Return the [X, Y] coordinate for the center point of the cell that contains the specified text.  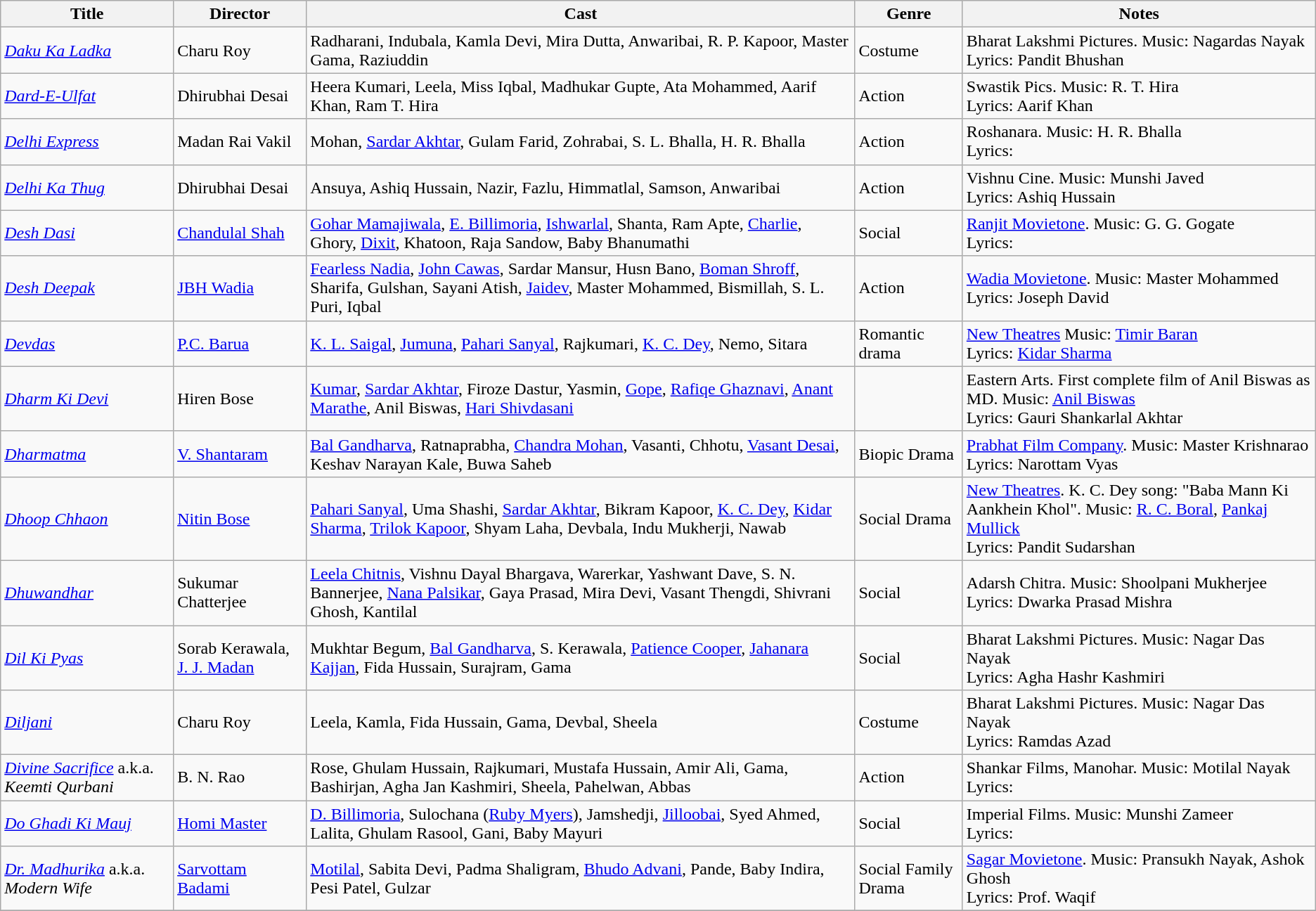
Dhuwandhar [87, 593]
Madan Rai Vakil [240, 142]
Dil Ki Pyas [87, 658]
Director [240, 14]
JBH Wadia [240, 288]
New Theatres Music: Timir BaranLyrics: Kidar Sharma [1139, 343]
Wadia Movietone. Music: Master Mohammed Lyrics: Joseph David [1139, 288]
Gohar Mamajiwala, E. Billimoria, Ishwarlal, Shanta, Ram Apte, Charlie, Ghory, Dixit, Khatoon, Raja Sandow, Baby Bhanumathi [581, 233]
Homi Master [240, 824]
Desh Dasi [87, 233]
Pahari Sanyal, Uma Shashi, Sardar Akhtar, Bikram Kapoor, K. C. Dey, Kidar Sharma, Trilok Kapoor, Shyam Laha, Devbala, Indu Mukherji, Nawab [581, 519]
Sarvottam Badami [240, 879]
V. Shantaram [240, 454]
Delhi Express [87, 142]
New Theatres. K. C. Dey song: "Baba Mann Ki Aankhein Khol". Music: R. C. Boral, Pankaj MullickLyrics: Pandit Sudarshan [1139, 519]
Romantic drama [908, 343]
Ranjit Movietone. Music: G. G. GogateLyrics: [1139, 233]
D. Billimoria, Sulochana (Ruby Myers), Jamshedji, Jilloobai, Syed Ahmed, Lalita, Ghulam Rasool, Gani, Baby Mayuri [581, 824]
Cast [581, 14]
Desh Deepak [87, 288]
Sagar Movietone. Music: Pransukh Nayak, Ashok GhoshLyrics: Prof. Waqif [1139, 879]
Heera Kumari, Leela, Miss Iqbal, Madhukar Gupte, Ata Mohammed, Aarif Khan, Ram T. Hira [581, 96]
Sukumar Chatterjee [240, 593]
Sorab Kerawala, J. J. Madan [240, 658]
Dard-E-Ulfat [87, 96]
Mukhtar Begum, Bal Gandharva, S. Kerawala, Patience Cooper, Jahanara Kajjan, Fida Hussain, Surajram, Gama [581, 658]
Kumar, Sardar Akhtar, Firoze Dastur, Yasmin, Gope, Rafiqe Ghaznavi, Anant Marathe, Anil Biswas, Hari Shivdasani [581, 399]
P.C. Barua [240, 343]
Vishnu Cine. Music: Munshi JavedLyrics: Ashiq Hussain [1139, 187]
Bharat Lakshmi Pictures. Music: Nagardas NayakLyrics: Pandit Bhushan [1139, 51]
Dharm Ki Devi [87, 399]
Motilal, Sabita Devi, Padma Shaligram, Bhudo Advani, Pande, Baby Indira, Pesi Patel, Gulzar [581, 879]
Hiren Bose [240, 399]
Mohan, Sardar Akhtar, Gulam Farid, Zohrabai, S. L. Bhalla, H. R. Bhalla [581, 142]
Daku Ka Ladka [87, 51]
Bharat Lakshmi Pictures. Music: Nagar Das NayakLyrics: Agha Hashr Kashmiri [1139, 658]
Leela, Kamla, Fida Hussain, Gama, Devbal, Sheela [581, 723]
Title [87, 14]
Social Family Drama [908, 879]
Radharani, Indubala, Kamla Devi, Mira Dutta, Anwaribai, R. P. Kapoor, Master Gama, Raziuddin [581, 51]
K. L. Saigal, Jumuna, Pahari Sanyal, Rajkumari, K. C. Dey, Nemo, Sitara [581, 343]
Prabhat Film Company. Music: Master KrishnaraoLyrics: Narottam Vyas [1139, 454]
Imperial Films. Music: Munshi ZameerLyrics: [1139, 824]
B. N. Rao [240, 777]
Shankar Films, Manohar. Music: Motilal NayakLyrics: [1139, 777]
Swastik Pics. Music: R. T. Hira Lyrics: Aarif Khan [1139, 96]
Roshanara. Music: H. R. BhallaLyrics: [1139, 142]
Diljani [87, 723]
Dhoop Chhaon [87, 519]
Devdas [87, 343]
Biopic Drama [908, 454]
Bal Gandharva, Ratnaprabha, Chandra Mohan, Vasanti, Chhotu, Vasant Desai, Keshav Narayan Kale, Buwa Saheb [581, 454]
Dharmatma [87, 454]
Adarsh Chitra. Music: Shoolpani MukherjeeLyrics: Dwarka Prasad Mishra [1139, 593]
Social Drama [908, 519]
Dr. Madhurika a.k.a. Modern Wife [87, 879]
Rose, Ghulam Hussain, Rajkumari, Mustafa Hussain, Amir Ali, Gama, Bashirjan, Agha Jan Kashmiri, Sheela, Pahelwan, Abbas [581, 777]
Ansuya, Ashiq Hussain, Nazir, Fazlu, Himmatlal, Samson, Anwaribai [581, 187]
Eastern Arts. First complete film of Anil Biswas as MD. Music: Anil BiswasLyrics: Gauri Shankarlal Akhtar [1139, 399]
Genre [908, 14]
Delhi Ka Thug [87, 187]
Bharat Lakshmi Pictures. Music: Nagar Das NayakLyrics: Ramdas Azad [1139, 723]
Do Ghadi Ki Mauj [87, 824]
Notes [1139, 14]
Chandulal Shah [240, 233]
Divine Sacrifice a.k.a. Keemti Qurbani [87, 777]
Nitin Bose [240, 519]
